Search for the cell housing the specified text and yield its (X, Y) center coordinate. 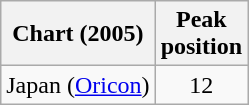
12 (201, 85)
Chart (2005) (78, 34)
Japan (Oricon) (78, 85)
Peakposition (201, 34)
